Provide the [x, y] coordinate of the cell's center where the given text is located.  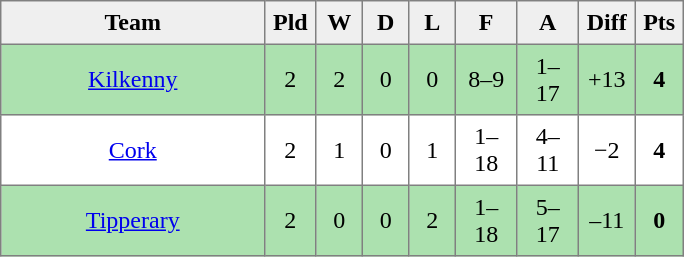
+13 [606, 79]
F [486, 23]
Pts [659, 23]
Cork [133, 150]
1–17 [548, 79]
–11 [606, 220]
−2 [606, 150]
Diff [606, 23]
W [339, 23]
4–11 [548, 150]
Kilkenny [133, 79]
8–9 [486, 79]
Tipperary [133, 220]
Pld [290, 23]
Team [133, 23]
A [548, 23]
L [432, 23]
5–17 [548, 220]
D [385, 23]
